Determine the [X, Y] coordinate at the center of the cell enclosing the given text.  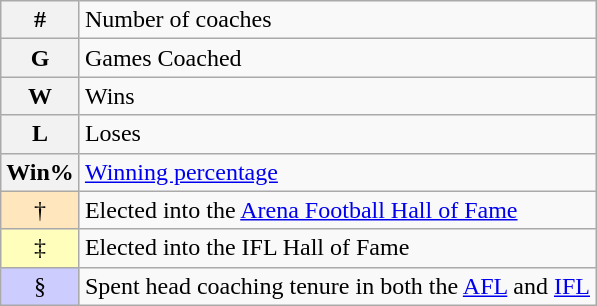
† [40, 210]
‡ [40, 248]
Number of coaches [337, 20]
Wins [337, 96]
Loses [337, 134]
G [40, 58]
Winning percentage [337, 172]
# [40, 20]
Games Coached [337, 58]
Elected into the IFL Hall of Fame [337, 248]
W [40, 96]
Elected into the Arena Football Hall of Fame [337, 210]
L [40, 134]
Spent head coaching tenure in both the AFL and IFL [337, 286]
Win% [40, 172]
§ [40, 286]
